From the cell containing the given text, extract its center point as (x, y) coordinate. 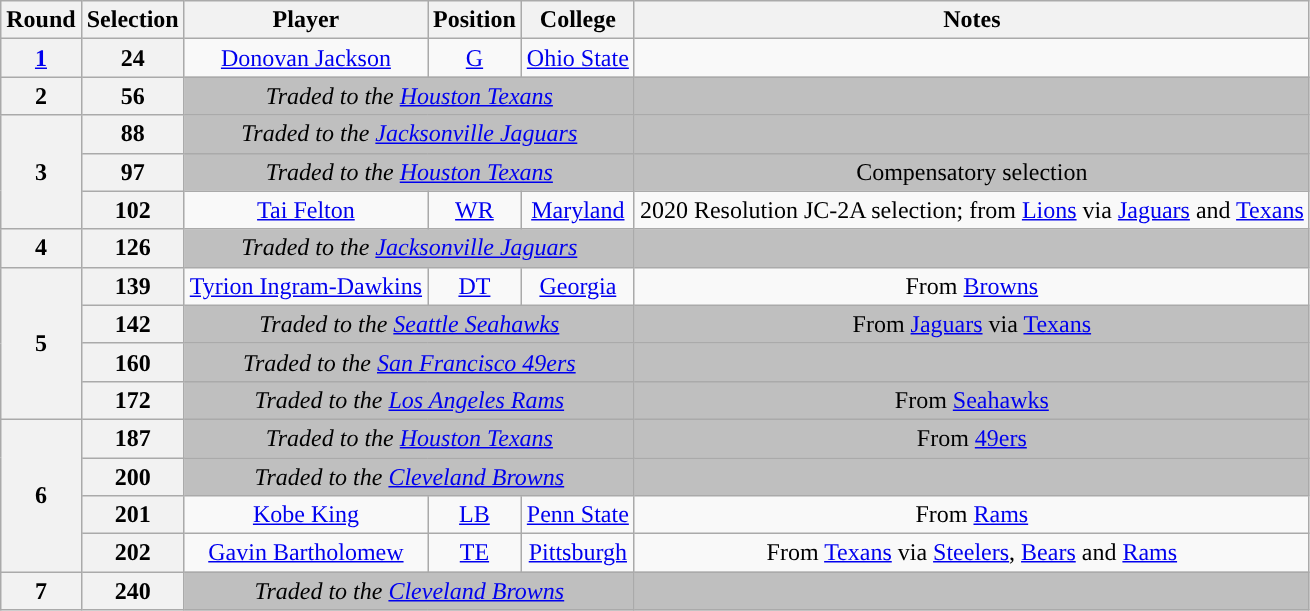
College (578, 20)
G (475, 58)
Donovan Jackson (306, 58)
From 49ers (972, 438)
201 (132, 515)
Player (306, 20)
2 (41, 96)
From Browns (972, 286)
LB (475, 515)
Maryland (578, 210)
From Seahawks (972, 400)
From Jaguars via Texans (972, 324)
From Texans via Steelers, Bears and Rams (972, 553)
56 (132, 96)
3 (41, 172)
Kobe King (306, 515)
5 (41, 343)
Ohio State (578, 58)
Tyrion Ingram-Dawkins (306, 286)
4 (41, 248)
7 (41, 591)
Pittsburgh (578, 553)
160 (132, 362)
142 (132, 324)
Round (41, 20)
240 (132, 591)
2020 Resolution JC-2A selection; from Lions via Jaguars and Texans (972, 210)
Compensatory selection (972, 172)
Traded to the San Francisco 49ers (409, 362)
Tai Felton (306, 210)
DT (475, 286)
TE (475, 553)
Selection (132, 20)
97 (132, 172)
Notes (972, 20)
102 (132, 210)
From Rams (972, 515)
Penn State (578, 515)
202 (132, 553)
88 (132, 134)
Gavin Bartholomew (306, 553)
WR (475, 210)
Traded to the Seattle Seahawks (409, 324)
6 (41, 495)
1 (41, 58)
139 (132, 286)
Georgia (578, 286)
126 (132, 248)
187 (132, 438)
Traded to the Los Angeles Rams (409, 400)
172 (132, 400)
24 (132, 58)
Position (475, 20)
200 (132, 477)
